Pinpoint the cell where the given text exists, returning its [x, y] midpoint coordinate. 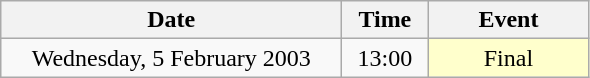
Wednesday, 5 February 2003 [172, 58]
Event [508, 20]
Final [508, 58]
Time [385, 20]
Date [172, 20]
13:00 [385, 58]
